Search for the cell housing the specified text and yield its [x, y] center coordinate. 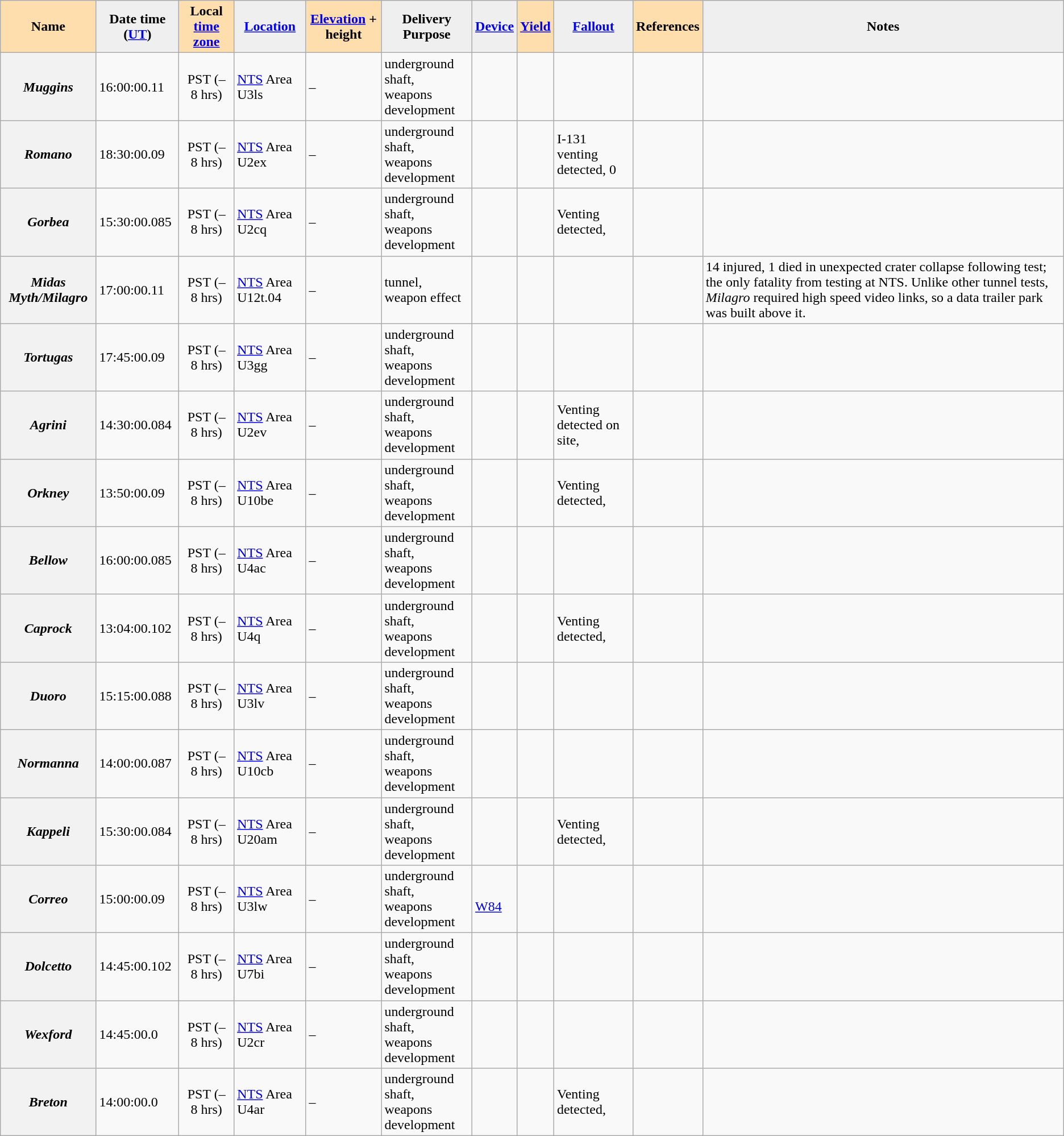
14:00:00.0 [138, 1102]
Caprock [48, 628]
NTS Area U2cq [270, 222]
NTS Area U2ex [270, 155]
15:00:00.09 [138, 899]
Muggins [48, 86]
tunnel,weapon effect [427, 290]
Duoro [48, 696]
Dolcetto [48, 967]
I-131 venting detected, 0 [593, 155]
Fallout [593, 27]
Venting detected on site, [593, 425]
NTS Area U2cr [270, 1035]
15:15:00.088 [138, 696]
NTS Area U4ac [270, 561]
Midas Myth/Milagro [48, 290]
Yield [535, 27]
Elevation + height [343, 27]
13:50:00.09 [138, 492]
Bellow [48, 561]
17:45:00.09 [138, 357]
Date time (UT) [138, 27]
13:04:00.102 [138, 628]
NTS Area U3ls [270, 86]
14:30:00.084 [138, 425]
Correo [48, 899]
NTS Area U3gg [270, 357]
NTS Area U20am [270, 831]
15:30:00.085 [138, 222]
References [668, 27]
14:45:00.0 [138, 1035]
Breton [48, 1102]
Agrini [48, 425]
Romano [48, 155]
15:30:00.084 [138, 831]
NTS Area U3lw [270, 899]
NTS Area U12t.04 [270, 290]
NTS Area U10be [270, 492]
Name [48, 27]
Tortugas [48, 357]
Device [494, 27]
NTS Area U4q [270, 628]
Notes [883, 27]
18:30:00.09 [138, 155]
16:00:00.11 [138, 86]
Wexford [48, 1035]
NTS Area U10cb [270, 763]
Delivery Purpose [427, 27]
Kappeli [48, 831]
W84 [494, 899]
Gorbea [48, 222]
NTS Area U4ar [270, 1102]
16:00:00.085 [138, 561]
Orkney [48, 492]
14:45:00.102 [138, 967]
NTS Area U3lv [270, 696]
NTS Area U2ev [270, 425]
17:00:00.11 [138, 290]
Local time zone [207, 27]
NTS Area U7bi [270, 967]
Location [270, 27]
14:00:00.087 [138, 763]
Normanna [48, 763]
